Return the (x, y) coordinate for the center point of the cell that contains the specified text.  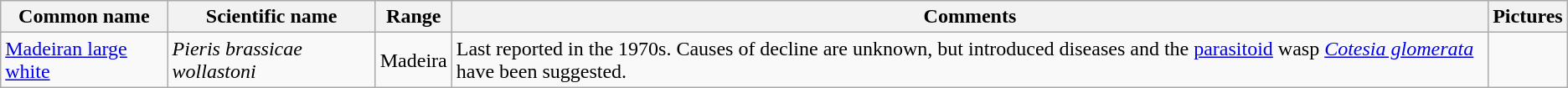
Pictures (1528, 17)
Last reported in the 1970s. Causes of decline are unknown, but introduced diseases and the parasitoid wasp Cotesia glomerata have been suggested. (970, 60)
Pieris brassicae wollastoni (271, 60)
Madeiran large white (84, 60)
Comments (970, 17)
Common name (84, 17)
Madeira (414, 60)
Scientific name (271, 17)
Range (414, 17)
